Search for the cell housing the specified text and yield its (x, y) center coordinate. 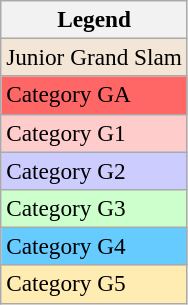
Category G4 (94, 246)
Category GA (94, 95)
Legend (94, 19)
Category G5 (94, 284)
Category G3 (94, 208)
Category G1 (94, 133)
Junior Grand Slam (94, 57)
Category G2 (94, 170)
